Scan for the cell matching the given text and deliver its [x, y] coordinate at center. 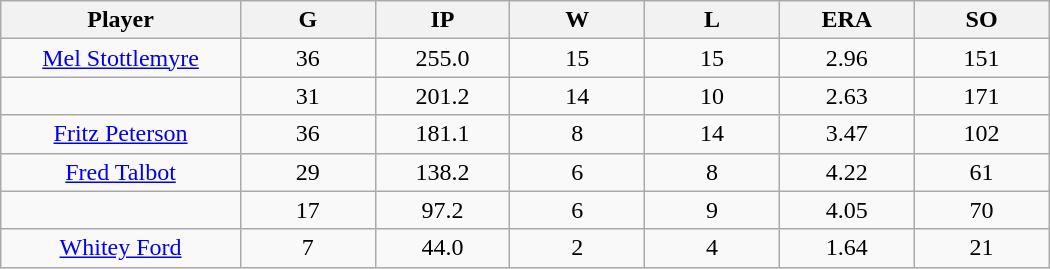
4.22 [846, 172]
W [578, 20]
2.63 [846, 96]
2.96 [846, 58]
181.1 [442, 134]
4.05 [846, 210]
ERA [846, 20]
21 [982, 248]
Fred Talbot [121, 172]
10 [712, 96]
31 [308, 96]
29 [308, 172]
SO [982, 20]
Fritz Peterson [121, 134]
1.64 [846, 248]
44.0 [442, 248]
IP [442, 20]
3.47 [846, 134]
151 [982, 58]
4 [712, 248]
255.0 [442, 58]
17 [308, 210]
G [308, 20]
Whitey Ford [121, 248]
2 [578, 248]
Player [121, 20]
Mel Stottlemyre [121, 58]
171 [982, 96]
201.2 [442, 96]
102 [982, 134]
7 [308, 248]
L [712, 20]
61 [982, 172]
70 [982, 210]
9 [712, 210]
97.2 [442, 210]
138.2 [442, 172]
